Extract the [x, y] coordinate from the center of the cell holding the provided text.  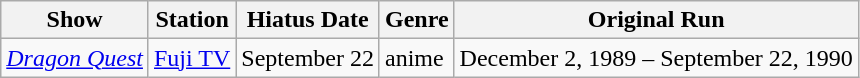
Station [192, 20]
Dragon Quest [75, 58]
Hiatus Date [308, 20]
Fuji TV [192, 58]
December 2, 1989 – September 22, 1990 [656, 58]
anime [416, 58]
September 22 [308, 58]
Original Run [656, 20]
Genre [416, 20]
Show [75, 20]
